Output the (X, Y) coordinate of the center of the cell containing the given text.  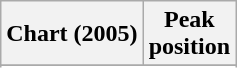
Peakposition (189, 34)
Chart (2005) (72, 34)
